Identify which cell holds the provided text, then report its (X, Y) central coordinate. 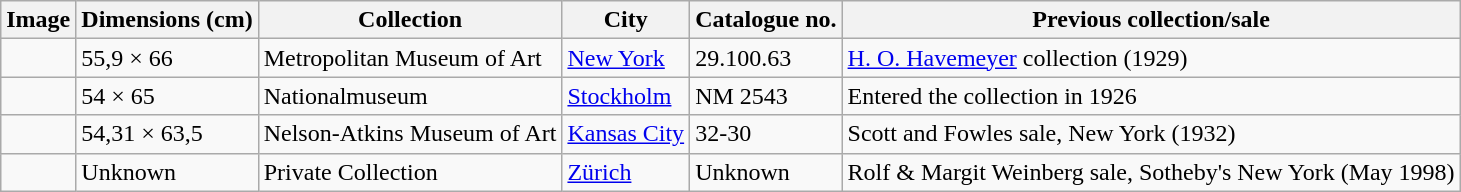
32-30 (766, 134)
H. O. Havemeyer collection (1929) (1151, 58)
Collection (410, 20)
Dimensions (cm) (167, 20)
Image (38, 20)
55,9 × 66 (167, 58)
City (626, 20)
Catalogue no. (766, 20)
NM 2543 (766, 96)
54,31 × 63,5 (167, 134)
Nationalmuseum (410, 96)
Metropolitan Museum of Art (410, 58)
Scott and Fowles sale, New York (1932) (1151, 134)
Entered the collection in 1926 (1151, 96)
29.100.63 (766, 58)
Nelson-Atkins Museum of Art (410, 134)
54 × 65 (167, 96)
Zürich (626, 172)
Stockholm (626, 96)
Rolf & Margit Weinberg sale, Sotheby's New York (May 1998) (1151, 172)
Previous collection/sale (1151, 20)
New York (626, 58)
Private Collection (410, 172)
Kansas City (626, 134)
